Extract the (x, y) coordinate from the center of the cell holding the provided text.  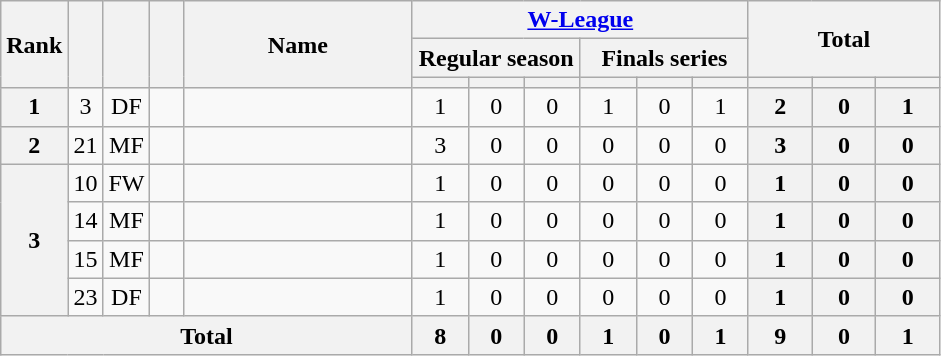
Regular season (496, 58)
23 (86, 297)
Rank (34, 44)
Finals series (664, 58)
21 (86, 145)
FW (126, 183)
8 (440, 335)
15 (86, 259)
10 (86, 183)
Name (298, 44)
9 (780, 335)
14 (86, 221)
W-League (580, 20)
